Determine the [X, Y] coordinate at the center of the cell enclosing the given text.  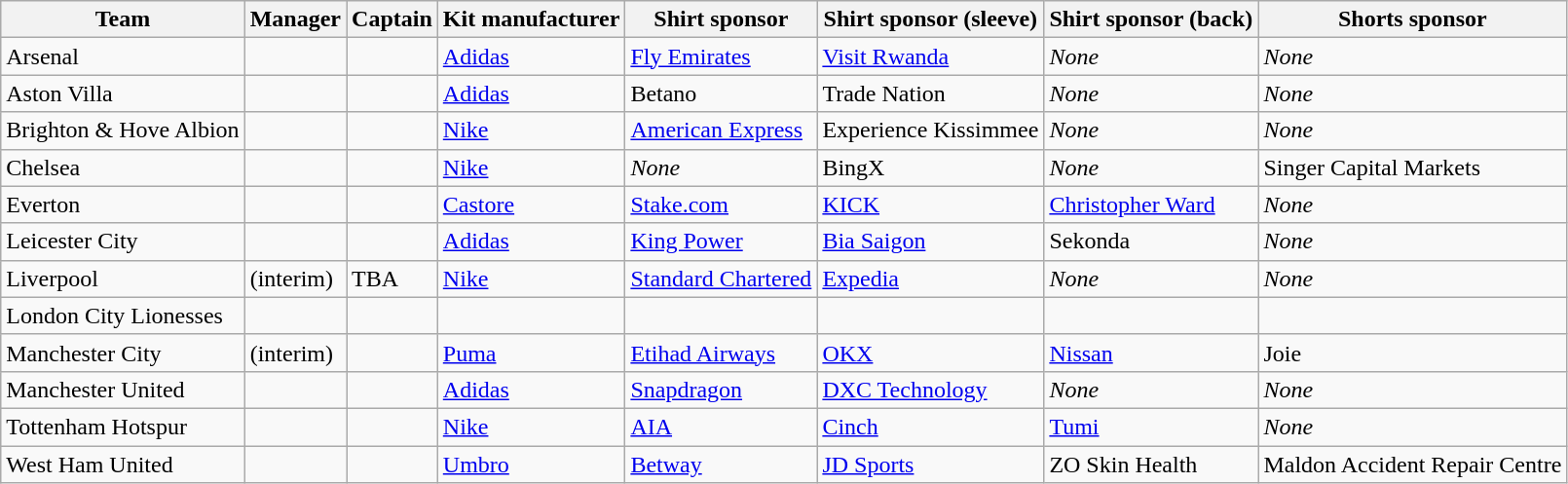
Snapdragon [721, 390]
Manchester City [123, 353]
Tumi [1151, 427]
Betway [721, 465]
OKX [931, 353]
Shorts sponsor [1412, 19]
Standard Chartered [721, 279]
West Ham United [123, 465]
Etihad Airways [721, 353]
BingX [931, 168]
Shirt sponsor (back) [1151, 19]
Fly Emirates [721, 56]
Visit Rwanda [931, 56]
Joie [1412, 353]
ZO Skin Health [1151, 465]
Team [123, 19]
TBA [392, 279]
KICK [931, 205]
Arsenal [123, 56]
Trade Nation [931, 93]
London City Lionesses [123, 316]
Everton [123, 205]
DXC Technology [931, 390]
Shirt sponsor [721, 19]
Tottenham Hotspur [123, 427]
Manager [295, 19]
Chelsea [123, 168]
Bia Saigon [931, 242]
American Express [721, 130]
Aston Villa [123, 93]
Betano [721, 93]
King Power [721, 242]
Nissan [1151, 353]
Manchester United [123, 390]
Maldon Accident Repair Centre [1412, 465]
Shirt sponsor (sleeve) [931, 19]
Umbro [532, 465]
AIA [721, 427]
Christopher Ward [1151, 205]
Castore [532, 205]
Experience Kissimmee [931, 130]
Leicester City [123, 242]
Puma [532, 353]
Kit manufacturer [532, 19]
Brighton & Hove Albion [123, 130]
Sekonda [1151, 242]
Cinch [931, 427]
Captain [392, 19]
Singer Capital Markets [1412, 168]
Liverpool [123, 279]
Stake.com [721, 205]
JD Sports [931, 465]
Expedia [931, 279]
